For the text-containing cell, return its midpoint in [X, Y] coordinate format. 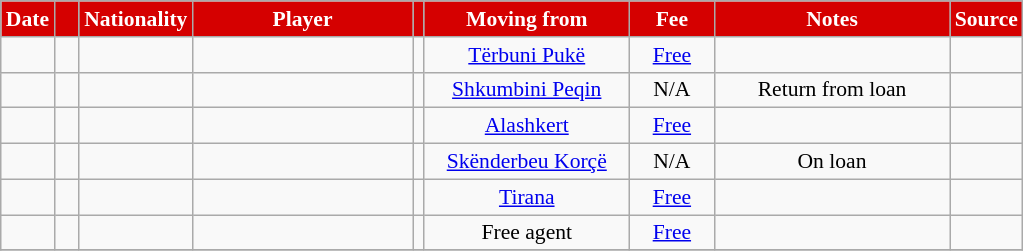
Free agent [526, 233]
On loan [832, 162]
Alashkert [526, 126]
Moving from [526, 19]
Return from loan [832, 90]
Fee [672, 19]
Player [302, 19]
Notes [832, 19]
Tirana [526, 197]
Skënderbeu Korçë [526, 162]
Date [28, 19]
Tërbuni Pukë [526, 55]
Nationality [136, 19]
Source [986, 19]
Shkumbini Peqin [526, 90]
